Extract the (x, y) coordinate from the center of the cell holding the provided text.  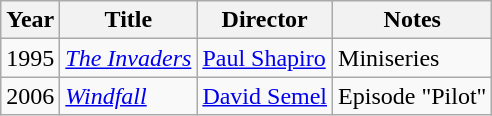
Director (265, 20)
Miniseries (412, 58)
2006 (30, 96)
Notes (412, 20)
Year (30, 20)
David Semel (265, 96)
1995 (30, 58)
Paul Shapiro (265, 58)
Windfall (128, 96)
The Invaders (128, 58)
Title (128, 20)
Episode "Pilot" (412, 96)
